Provide the [x, y] coordinate of the cell's center where the given text is located.  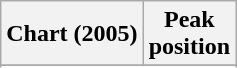
Peakposition [189, 34]
Chart (2005) [72, 34]
